Provide the [x, y] coordinate of the cell's center where the given text is located.  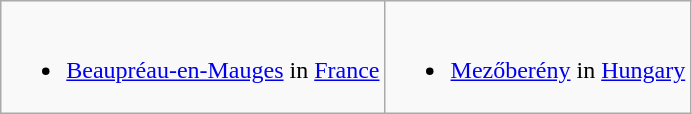
Beaupréau-en-Mauges in France [193, 58]
Mezőberény in Hungary [538, 58]
